Detect which cell encompasses the target text, then output its [x, y] center coordinate. 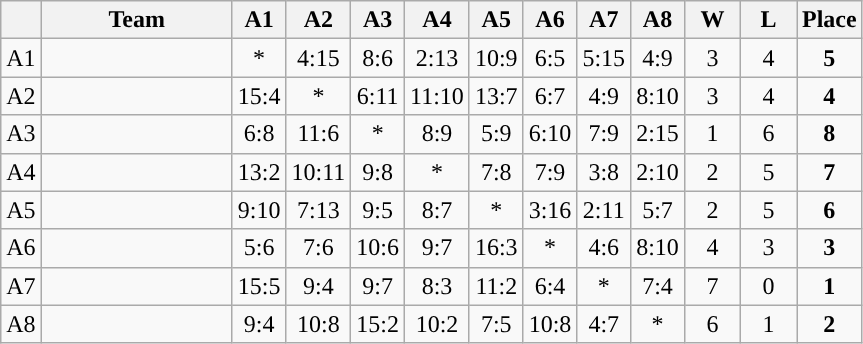
9:5 [378, 210]
9:8 [378, 172]
8:7 [438, 210]
5:7 [658, 210]
7:13 [318, 210]
16:3 [496, 248]
6:4 [550, 286]
3:8 [604, 172]
6:10 [550, 134]
0 [768, 286]
7:8 [496, 172]
10:6 [378, 248]
13:7 [496, 96]
6:7 [550, 96]
7:5 [496, 324]
8:6 [378, 58]
15:4 [259, 96]
L [768, 20]
15:2 [378, 324]
8:3 [438, 286]
13:2 [259, 172]
2:13 [438, 58]
2:11 [604, 210]
Team [136, 20]
W [712, 20]
6:8 [259, 134]
2:10 [658, 172]
15:5 [259, 286]
9:10 [259, 210]
2:15 [658, 134]
4:6 [604, 248]
5:15 [604, 58]
Place [829, 20]
8:9 [438, 134]
10:11 [318, 172]
8 [829, 134]
4:7 [604, 324]
4:15 [318, 58]
7:6 [318, 248]
11:6 [318, 134]
6:5 [550, 58]
7:4 [658, 286]
11:10 [438, 96]
3:16 [550, 210]
11:2 [496, 286]
5:6 [259, 248]
10:9 [496, 58]
5:9 [496, 134]
6:11 [378, 96]
10:2 [438, 324]
